Extract the (X, Y) coordinate from the center of the cell holding the provided text.  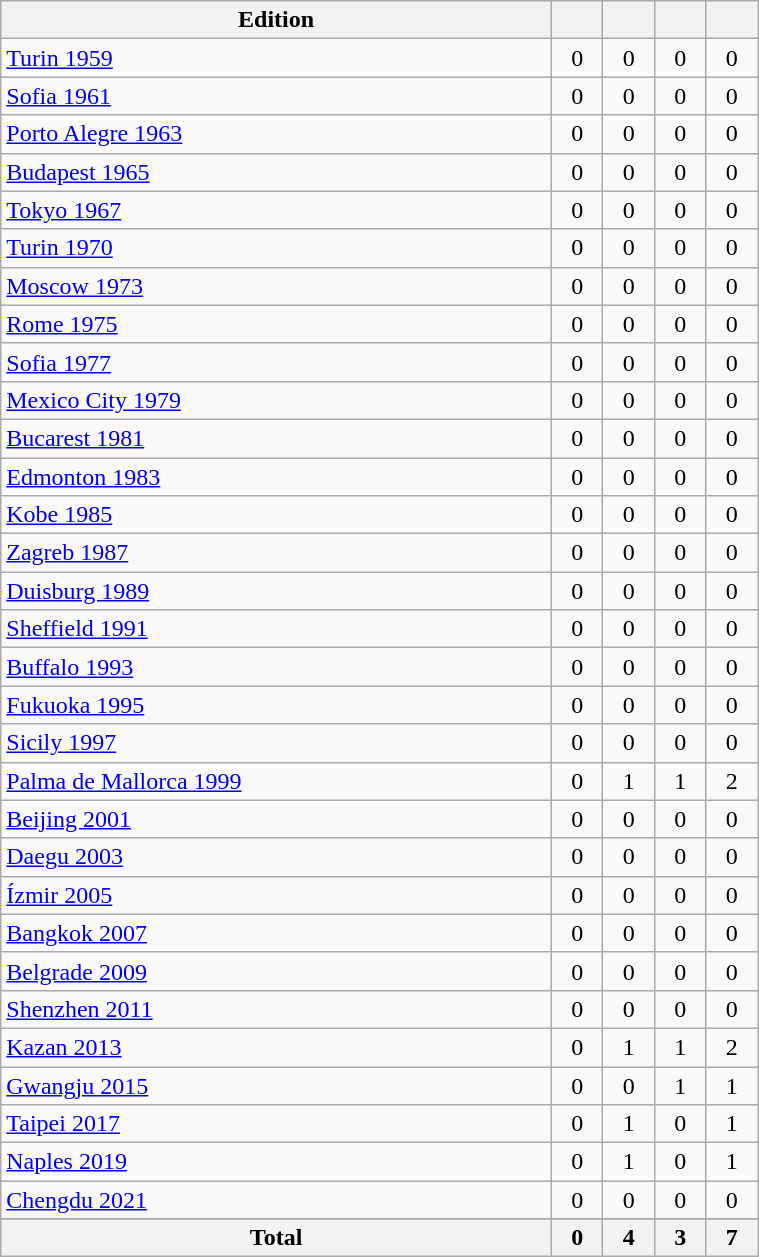
3 (680, 1238)
Gwangju 2015 (276, 1085)
Zagreb 1987 (276, 553)
Turin 1970 (276, 248)
Belgrade 2009 (276, 971)
Taipei 2017 (276, 1124)
Chengdu 2021 (276, 1200)
Sheffield 1991 (276, 629)
Daegu 2003 (276, 857)
7 (732, 1238)
Rome 1975 (276, 324)
Shenzhen 2011 (276, 1009)
Duisburg 1989 (276, 591)
Tokyo 1967 (276, 210)
Ízmir 2005 (276, 895)
Budapest 1965 (276, 172)
Turin 1959 (276, 58)
Sicily 1997 (276, 743)
Edition (276, 20)
Mexico City 1979 (276, 400)
Total (276, 1238)
Fukuoka 1995 (276, 705)
Palma de Mallorca 1999 (276, 781)
Bucarest 1981 (276, 438)
Sofia 1977 (276, 362)
Porto Alegre 1963 (276, 134)
Moscow 1973 (276, 286)
Kazan 2013 (276, 1047)
Edmonton 1983 (276, 477)
Sofia 1961 (276, 96)
Bangkok 2007 (276, 933)
Beijing 2001 (276, 819)
Naples 2019 (276, 1162)
Kobe 1985 (276, 515)
4 (629, 1238)
Buffalo 1993 (276, 667)
